Detect which cell encompasses the target text, then output its [x, y] center coordinate. 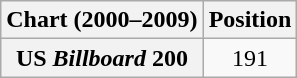
US Billboard 200 [102, 58]
191 [250, 58]
Position [250, 20]
Chart (2000–2009) [102, 20]
